Identify which cell holds the provided text, then report its (X, Y) central coordinate. 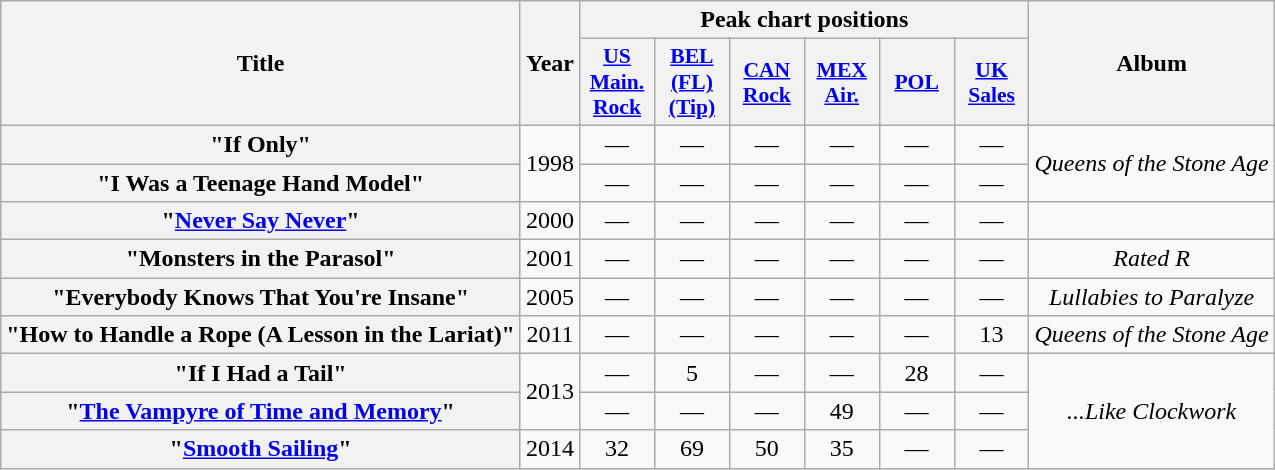
2014 (550, 449)
5 (692, 373)
BEL(FL)(Tip) (692, 82)
2001 (550, 259)
Title (261, 64)
USMain.Rock (618, 82)
2013 (550, 392)
50 (766, 449)
"Never Say Never" (261, 221)
28 (916, 373)
69 (692, 449)
Lullabies to Paralyze (1152, 297)
2005 (550, 297)
...Like Clockwork (1152, 411)
Peak chart positions (804, 20)
"Everybody Knows That You're Insane" (261, 297)
"Monsters in the Parasol" (261, 259)
Rated R (1152, 259)
Year (550, 64)
"How to Handle a Rope (A Lesson in the Lariat)" (261, 335)
2011 (550, 335)
32 (618, 449)
"If I Had a Tail" (261, 373)
MEXAir. (842, 82)
49 (842, 411)
13 (992, 335)
"The Vampyre of Time and Memory" (261, 411)
35 (842, 449)
2000 (550, 221)
"If Only" (261, 144)
CAN Rock (766, 82)
1998 (550, 163)
UKSales (992, 82)
Album (1152, 64)
"I Was a Teenage Hand Model" (261, 183)
"Smooth Sailing" (261, 449)
POL (916, 82)
